Find where the given text appears and provide that cell's center as (X, Y) coordinate. 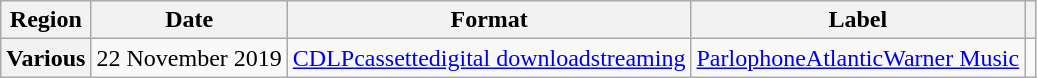
Various (46, 58)
ParlophoneAtlanticWarner Music (858, 58)
Label (858, 20)
CDLPcassettedigital downloadstreaming (489, 58)
Region (46, 20)
Format (489, 20)
Date (189, 20)
22 November 2019 (189, 58)
